Identify which cell holds the provided text, then report its [X, Y] central coordinate. 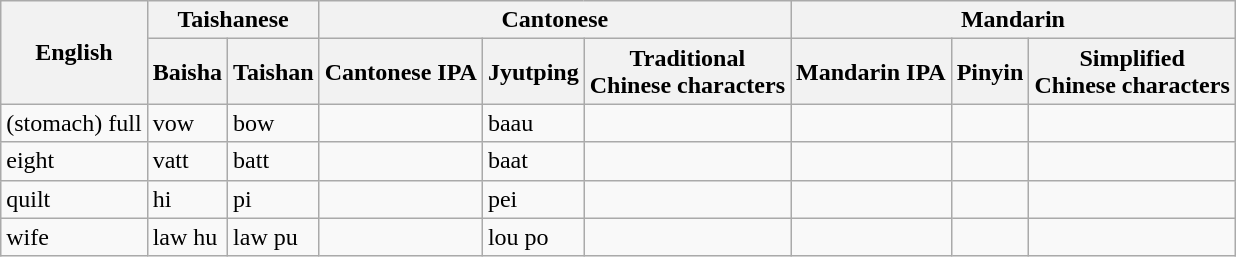
baat [533, 161]
law pu [274, 237]
Taishan [274, 72]
Cantonese IPA [400, 72]
baau [533, 123]
hi [187, 199]
eight [74, 161]
pei [533, 199]
vow [187, 123]
quilt [74, 199]
Mandarin [1014, 20]
lou po [533, 237]
Taishanese [233, 20]
Pinyin [990, 72]
wife [74, 237]
TraditionalChinese characters [687, 72]
(stomach) full [74, 123]
pi [274, 199]
Cantonese [554, 20]
batt [274, 161]
Jyutping [533, 72]
law hu [187, 237]
vatt [187, 161]
Baisha [187, 72]
SimplifiedChinese characters [1132, 72]
Mandarin IPA [872, 72]
bow [274, 123]
English [74, 52]
